Provide the [x, y] coordinate of the cell's center where the given text is located.  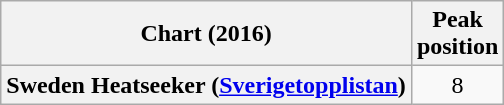
Chart (2016) [206, 34]
8 [457, 85]
Peakposition [457, 34]
Sweden Heatseeker (Sverigetopplistan) [206, 85]
